Return (x, y) of the center of cell containing provided text 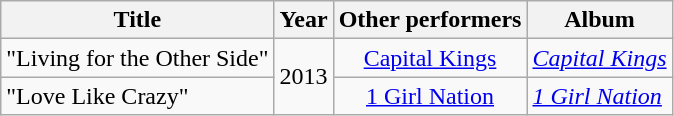
Other performers (430, 20)
Album (600, 20)
"Love Like Crazy" (138, 96)
Year (304, 20)
"Living for the Other Side" (138, 58)
2013 (304, 77)
Title (138, 20)
